Extract the [X, Y] coordinate from the center of the cell holding the provided text.  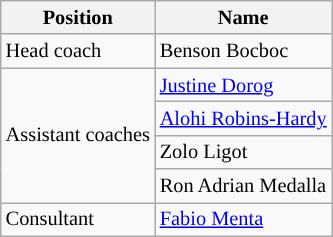
Ron Adrian Medalla [244, 186]
Head coach [78, 51]
Position [78, 17]
Benson Bocboc [244, 51]
Consultant [78, 219]
Alohi Robins-Hardy [244, 118]
Assistant coaches [78, 136]
Name [244, 17]
Fabio Menta [244, 219]
Justine Dorog [244, 85]
Zolo Ligot [244, 152]
